Scan for the cell matching the given text and deliver its (X, Y) coordinate at center. 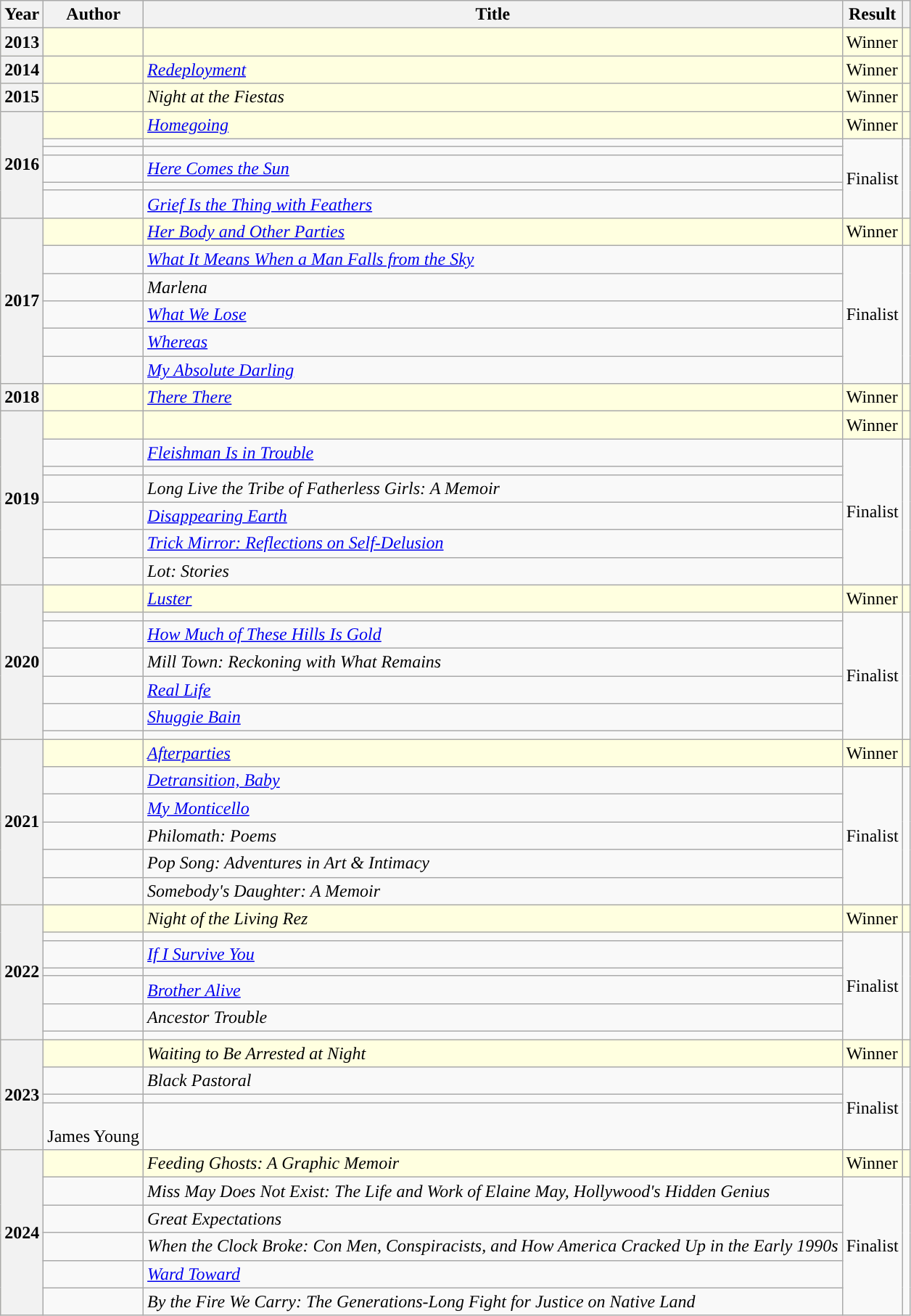
Disappearing Earth (493, 516)
Pop Song: Adventures in Art & Intimacy (493, 863)
Philomath: Poems (493, 836)
2016 (22, 164)
2023 (22, 1094)
Great Expectations (493, 1219)
Somebody's Daughter: A Memoir (493, 891)
2021 (22, 822)
If I Survive You (493, 954)
James Young (94, 1126)
When the Clock Broke: Con Men, Conspiracists, and How America Cracked Up in the Early 1990s (493, 1246)
Luster (493, 599)
By the Fire We Carry: The Generations-Long Fight for Justice on Native Land (493, 1301)
Shuggie Bain (493, 717)
Long Live the Tribe of Fatherless Girls: A Memoir (493, 488)
Ward Toward (493, 1274)
Mill Town: Reckoning with What Remains (493, 662)
2017 (22, 300)
Grief Is the Thing with Feathers (493, 204)
Waiting to Be Arrested at Night (493, 1053)
Here Comes the Sun (493, 168)
My Absolute Darling (493, 370)
Title (493, 15)
2013 (22, 42)
Afterparties (493, 753)
Trick Mirror: Reflections on Self-Delusion (493, 543)
2015 (22, 97)
Whereas (493, 342)
Year (22, 15)
Night of the Living Rez (493, 918)
Feeding Ghosts: A Graphic Memoir (493, 1164)
2024 (22, 1233)
My Monticello (493, 808)
2018 (22, 398)
Black Pastoral (493, 1081)
Her Body and Other Parties (493, 231)
Lot: Stories (493, 571)
Brother Alive (493, 990)
Marlena (493, 287)
What It Means When a Man Falls from the Sky (493, 259)
How Much of These Hills Is Gold (493, 634)
2020 (22, 662)
Result (872, 15)
Fleishman Is in Trouble (493, 453)
There There (493, 398)
Ancestor Trouble (493, 1017)
Redeployment (493, 70)
Miss May Does Not Exist: The Life and Work of Elaine May, Hollywood's Hidden Genius (493, 1191)
Author (94, 15)
Night at the Fiestas (493, 97)
Detransition, Baby (493, 781)
2022 (22, 972)
2014 (22, 70)
What We Lose (493, 315)
Real Life (493, 690)
Homegoing (493, 125)
2019 (22, 498)
